Detect which cell encompasses the target text, then output its (x, y) center coordinate. 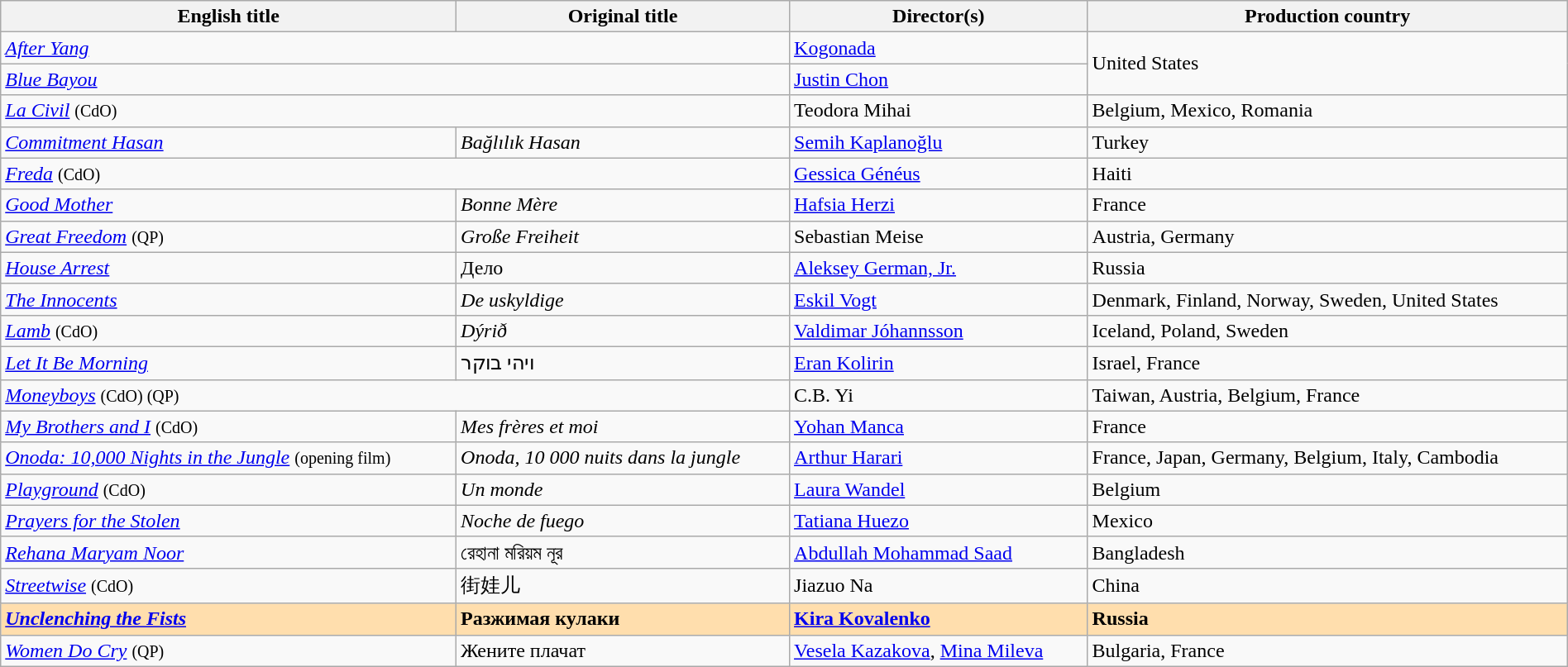
Iceland, Poland, Sweden (1327, 331)
My Brothers and I (CdO) (228, 426)
Moneyboys (CdO) (QP) (395, 395)
ויהי בוקר (624, 363)
Justin Chon (939, 79)
Good Mother (228, 205)
House Arrest (228, 268)
Bonne Mère (624, 205)
Mexico (1327, 521)
Onoda, 10 000 nuits dans la jungle (624, 458)
Gessica Généus (939, 174)
Blue Bayou (395, 79)
Rehana Maryam Noor (228, 552)
Taiwan, Austria, Belgium, France (1327, 395)
Dýrið (624, 331)
Lamb (CdO) (228, 331)
Vesela Kazakova, Mina Mileva (939, 650)
Israel, France (1327, 363)
Bağlılık Hasan (624, 142)
Aleksey German, Jr. (939, 268)
Jiazuo Na (939, 585)
Arthur Harari (939, 458)
Eskil Vogt (939, 299)
Let It Be Morning (228, 363)
Kira Kovalenko (939, 619)
Sebastian Meise (939, 236)
Bulgaria, France (1327, 650)
Жените плачат (624, 650)
Abdullah Mohammad Saad (939, 552)
Original title (624, 17)
Bangladesh (1327, 552)
China (1327, 585)
Turkey (1327, 142)
Mes frères et moi (624, 426)
Onoda: 10,000 Nights in the Jungle (opening film) (228, 458)
Valdimar Jóhannsson (939, 331)
Women Do Cry (QP) (228, 650)
After Yang (395, 48)
Unclenching the Fists (228, 619)
Streetwise (CdO) (228, 585)
街娃儿 (624, 585)
Commitment Hasan (228, 142)
Yohan Manca (939, 426)
United States (1327, 64)
C.B. Yi (939, 395)
Laura Wandel (939, 489)
Semih Kaplanoğlu (939, 142)
France, Japan, Germany, Belgium, Italy, Cambodia (1327, 458)
Prayers for the Stolen (228, 521)
Kogonada (939, 48)
Austria, Germany (1327, 236)
Belgium, Mexico, Romania (1327, 111)
Belgium (1327, 489)
Teodora Mihai (939, 111)
Un monde (624, 489)
Denmark, Finland, Norway, Sweden, United States (1327, 299)
Разжимая кулаки (624, 619)
Production country (1327, 17)
English title (228, 17)
Director(s) (939, 17)
The Innocents (228, 299)
Hafsia Herzi (939, 205)
রেহানা মরিয়ম নূর (624, 552)
Playground (CdO) (228, 489)
Eran Kolirin (939, 363)
Tatiana Huezo (939, 521)
Noche de fuego (624, 521)
Great Freedom (QP) (228, 236)
Große Freiheit (624, 236)
Дело (624, 268)
La Civil (CdO) (395, 111)
Haiti (1327, 174)
Freda (CdO) (395, 174)
De uskyldige (624, 299)
